Determine the [x, y] coordinate at the center of the cell enclosing the given text.  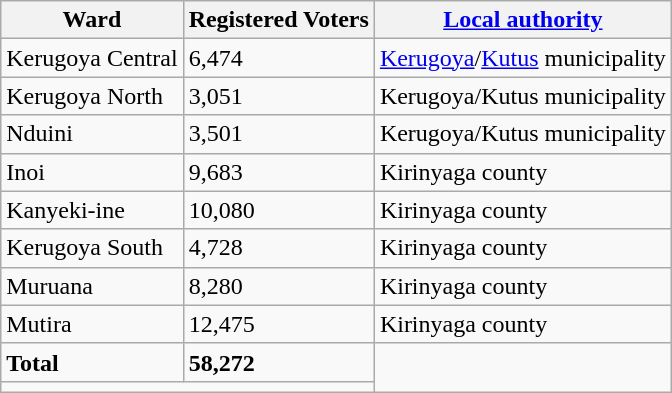
4,728 [278, 248]
Kanyeki-ine [92, 210]
6,474 [278, 58]
Registered Voters [278, 20]
Nduini [92, 134]
Total [92, 362]
Ward [92, 20]
3,051 [278, 96]
Kerugoya South [92, 248]
12,475 [278, 324]
8,280 [278, 286]
Inoi [92, 172]
Muruana [92, 286]
9,683 [278, 172]
3,501 [278, 134]
Kerugoya North [92, 96]
10,080 [278, 210]
Mutira [92, 324]
Kerugoya Central [92, 58]
Local authority [522, 20]
58,272 [278, 362]
